Identify which cell holds the provided text, then report its [X, Y] central coordinate. 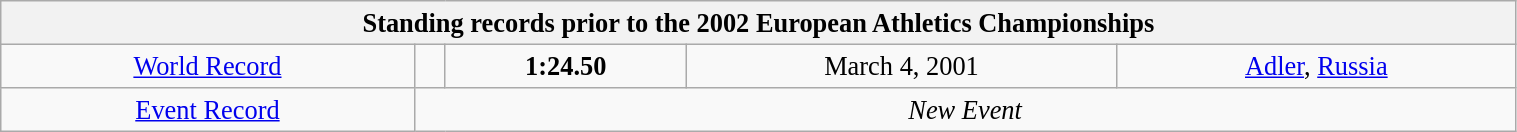
Standing records prior to the 2002 European Athletics Championships [758, 22]
Adler, Russia [1316, 66]
New Event [965, 109]
Event Record [208, 109]
March 4, 2001 [901, 66]
World Record [208, 66]
1:24.50 [566, 66]
